Scan for the cell matching the given text and deliver its (X, Y) coordinate at center. 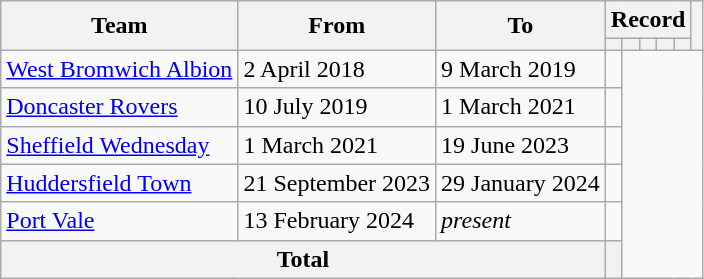
present (521, 221)
Huddersfield Town (120, 183)
10 July 2019 (337, 107)
9 March 2019 (521, 69)
Doncaster Rovers (120, 107)
Port Vale (120, 221)
West Bromwich Albion (120, 69)
19 June 2023 (521, 145)
29 January 2024 (521, 183)
Total (304, 259)
Team (120, 26)
13 February 2024 (337, 221)
Sheffield Wednesday (120, 145)
To (521, 26)
2 April 2018 (337, 69)
Record (648, 20)
21 September 2023 (337, 183)
From (337, 26)
